Capture the cell that displays the provided text and extract its (X, Y) central coordinate. 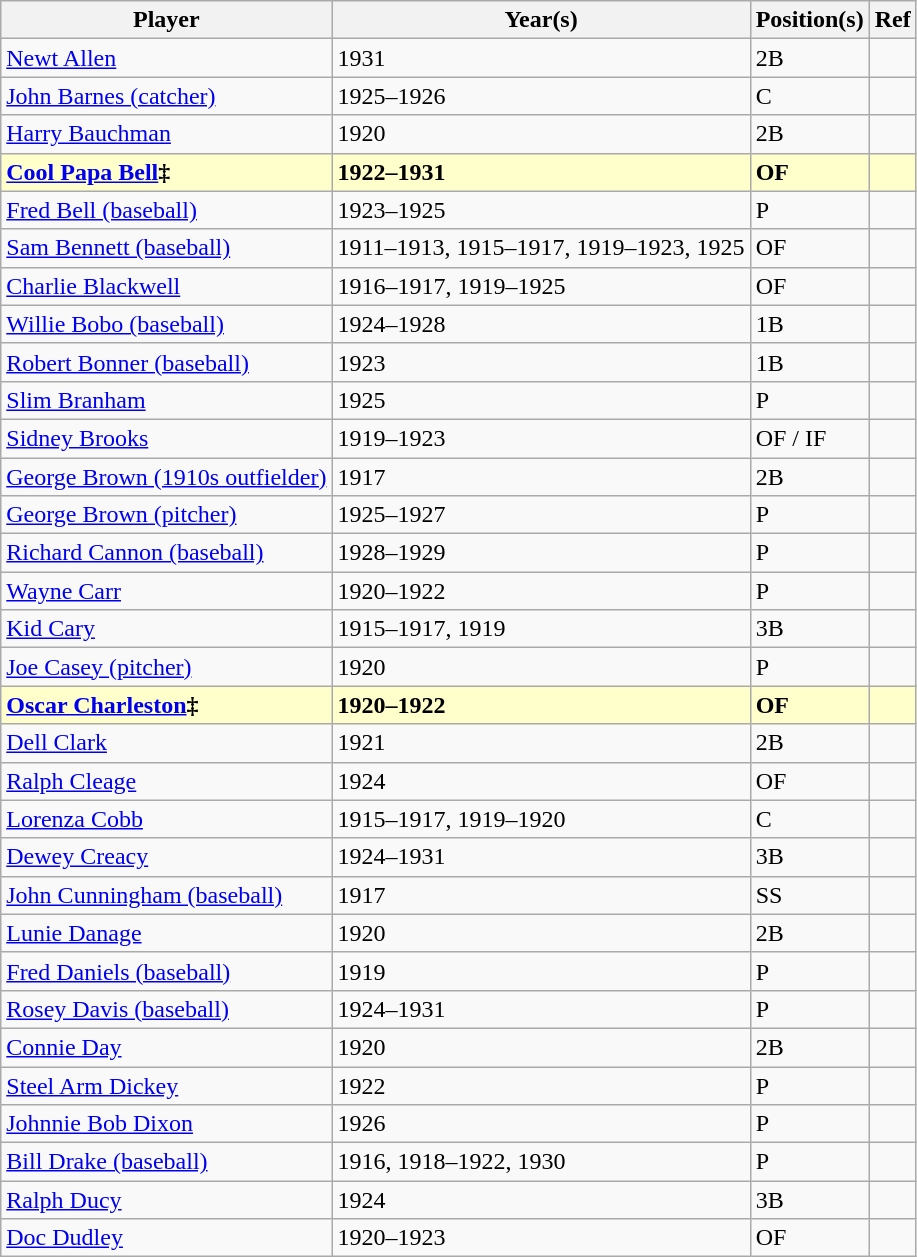
Lunie Danage (166, 933)
Charlie Blackwell (166, 286)
Ralph Ducy (166, 1200)
Ref (892, 20)
Harry Bauchman (166, 134)
John Cunningham (baseball) (166, 895)
1923 (541, 362)
Doc Dudley (166, 1238)
Cool Papa Bell‡ (166, 172)
1922 (541, 1085)
Dewey Creacy (166, 857)
1922–1931 (541, 172)
1924–1928 (541, 324)
Kid Cary (166, 629)
Wayne Carr (166, 591)
Player (166, 20)
Johnnie Bob Dixon (166, 1124)
Newt Allen (166, 58)
1926 (541, 1124)
George Brown (1910s outfielder) (166, 477)
Bill Drake (baseball) (166, 1162)
Ralph Cleage (166, 781)
Lorenza Cobb (166, 819)
Sam Bennett (baseball) (166, 248)
1928–1929 (541, 553)
Joe Casey (pitcher) (166, 667)
1916, 1918–1922, 1930 (541, 1162)
1915–1917, 1919 (541, 629)
George Brown (pitcher) (166, 515)
Rosey Davis (baseball) (166, 1009)
Willie Bobo (baseball) (166, 324)
John Barnes (catcher) (166, 96)
Connie Day (166, 1047)
1916–1917, 1919–1925 (541, 286)
OF / IF (810, 438)
Year(s) (541, 20)
Dell Clark (166, 743)
Richard Cannon (baseball) (166, 553)
Fred Daniels (baseball) (166, 971)
1920–1923 (541, 1238)
Robert Bonner (baseball) (166, 362)
1925–1926 (541, 96)
Oscar Charleston‡ (166, 705)
1925–1927 (541, 515)
1915–1917, 1919–1920 (541, 819)
1925 (541, 400)
1919–1923 (541, 438)
Sidney Brooks (166, 438)
1911–1913, 1915–1917, 1919–1923, 1925 (541, 248)
Position(s) (810, 20)
1921 (541, 743)
1931 (541, 58)
1923–1925 (541, 210)
Slim Branham (166, 400)
Fred Bell (baseball) (166, 210)
1919 (541, 971)
Steel Arm Dickey (166, 1085)
SS (810, 895)
